Provide the [X, Y] coordinate of the cell's center where the given text is located.  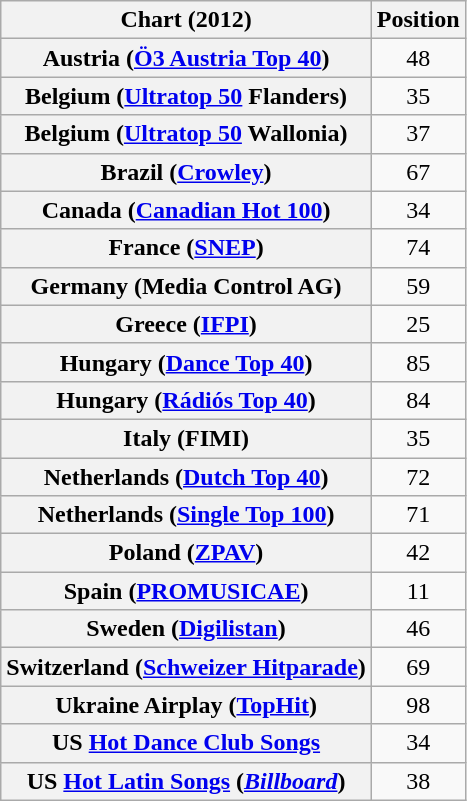
Brazil (Crowley) [186, 172]
59 [418, 286]
Poland (ZPAV) [186, 553]
Germany (Media Control AG) [186, 286]
Chart (2012) [186, 20]
98 [418, 705]
85 [418, 362]
Netherlands (Single Top 100) [186, 515]
69 [418, 667]
US Hot Dance Club Songs [186, 743]
Greece (IFPI) [186, 324]
Position [418, 20]
72 [418, 477]
Austria (Ö3 Austria Top 40) [186, 58]
Hungary (Dance Top 40) [186, 362]
Canada (Canadian Hot 100) [186, 210]
Hungary (Rádiós Top 40) [186, 400]
Ukraine Airplay (TopHit) [186, 705]
25 [418, 324]
67 [418, 172]
71 [418, 515]
Belgium (Ultratop 50 Flanders) [186, 96]
11 [418, 591]
38 [418, 781]
84 [418, 400]
37 [418, 134]
US Hot Latin Songs (Billboard) [186, 781]
Italy (FIMI) [186, 438]
Switzerland (Schweizer Hitparade) [186, 667]
Belgium (Ultratop 50 Wallonia) [186, 134]
74 [418, 248]
Sweden (Digilistan) [186, 629]
France (SNEP) [186, 248]
46 [418, 629]
48 [418, 58]
Spain (PROMUSICAE) [186, 591]
Netherlands (Dutch Top 40) [186, 477]
42 [418, 553]
